Scan for the cell matching the given text and deliver its [X, Y] coordinate at center. 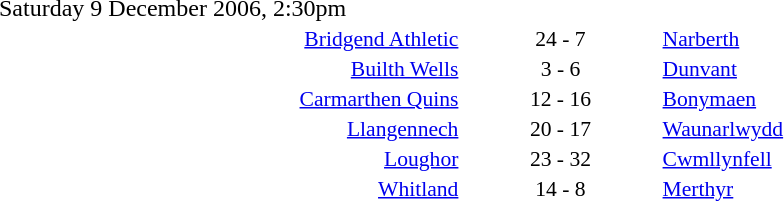
3 - 6 [560, 68]
12 - 16 [560, 98]
20 - 17 [560, 128]
24 - 7 [560, 38]
23 - 32 [560, 158]
